Return (X, Y) of the center of cell containing provided text 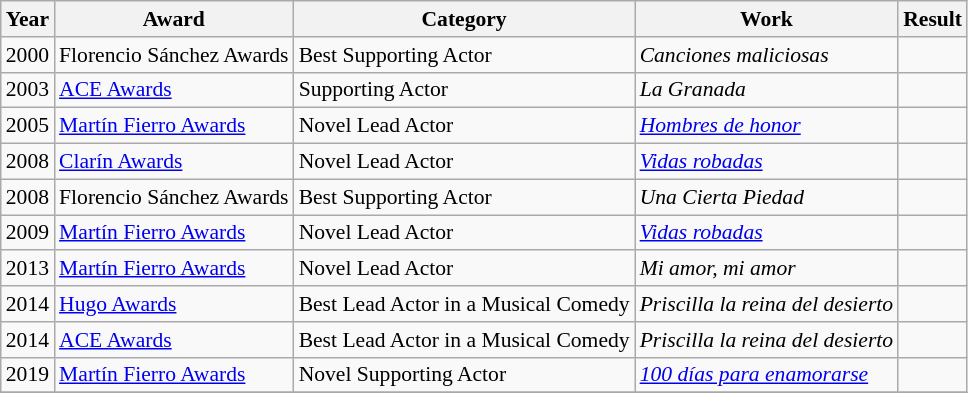
Supporting Actor (464, 90)
2019 (28, 375)
Award (174, 19)
2003 (28, 90)
Clarín Awards (174, 162)
Work (767, 19)
Canciones maliciosas (767, 55)
Una Cierta Piedad (767, 197)
Hugo Awards (174, 304)
Result (932, 19)
100 días para enamorarse (767, 375)
Mi amor, mi amor (767, 269)
Year (28, 19)
2000 (28, 55)
2005 (28, 126)
2009 (28, 233)
Hombres de honor (767, 126)
Novel Supporting Actor (464, 375)
La Granada (767, 90)
2013 (28, 269)
Category (464, 19)
